From the cell containing the given text, extract its center point as [X, Y] coordinate. 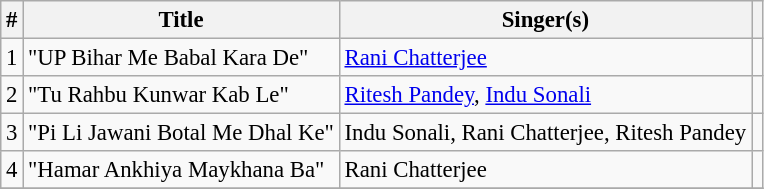
1 [12, 58]
4 [12, 170]
Indu Sonali, Rani Chatterjee, Ritesh Pandey [545, 133]
2 [12, 95]
Ritesh Pandey, Indu Sonali [545, 95]
# [12, 20]
"Tu Rahbu Kunwar Kab Le" [181, 95]
"Hamar Ankhiya Maykhana Ba" [181, 170]
"Pi Li Jawani Botal Me Dhal Ke" [181, 133]
Singer(s) [545, 20]
Title [181, 20]
"UP Bihar Me Babal Kara De" [181, 58]
3 [12, 133]
